Determine the (X, Y) coordinate at the center of the cell enclosing the given text.  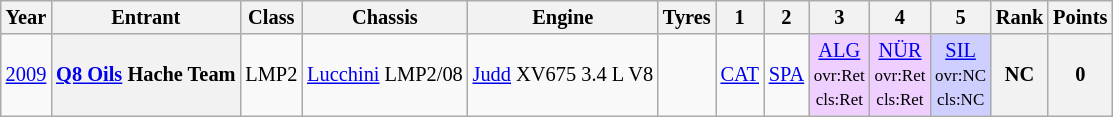
SILovr:NCcls:NC (960, 75)
Lucchini LMP2/08 (384, 75)
LMP2 (271, 75)
Year (26, 17)
2009 (26, 75)
SPA (786, 75)
ALGovr:Retcls:Ret (840, 75)
4 (900, 17)
0 (1080, 75)
Entrant (146, 17)
Points (1080, 17)
Engine (563, 17)
Rank (1020, 17)
Tyres (687, 17)
Chassis (384, 17)
2 (786, 17)
NC (1020, 75)
NÜRovr:Retcls:Ret (900, 75)
Class (271, 17)
CAT (740, 75)
1 (740, 17)
3 (840, 17)
5 (960, 17)
Judd XV675 3.4 L V8 (563, 75)
Q8 Oils Hache Team (146, 75)
